From the cell containing the given text, extract its center point as [X, Y] coordinate. 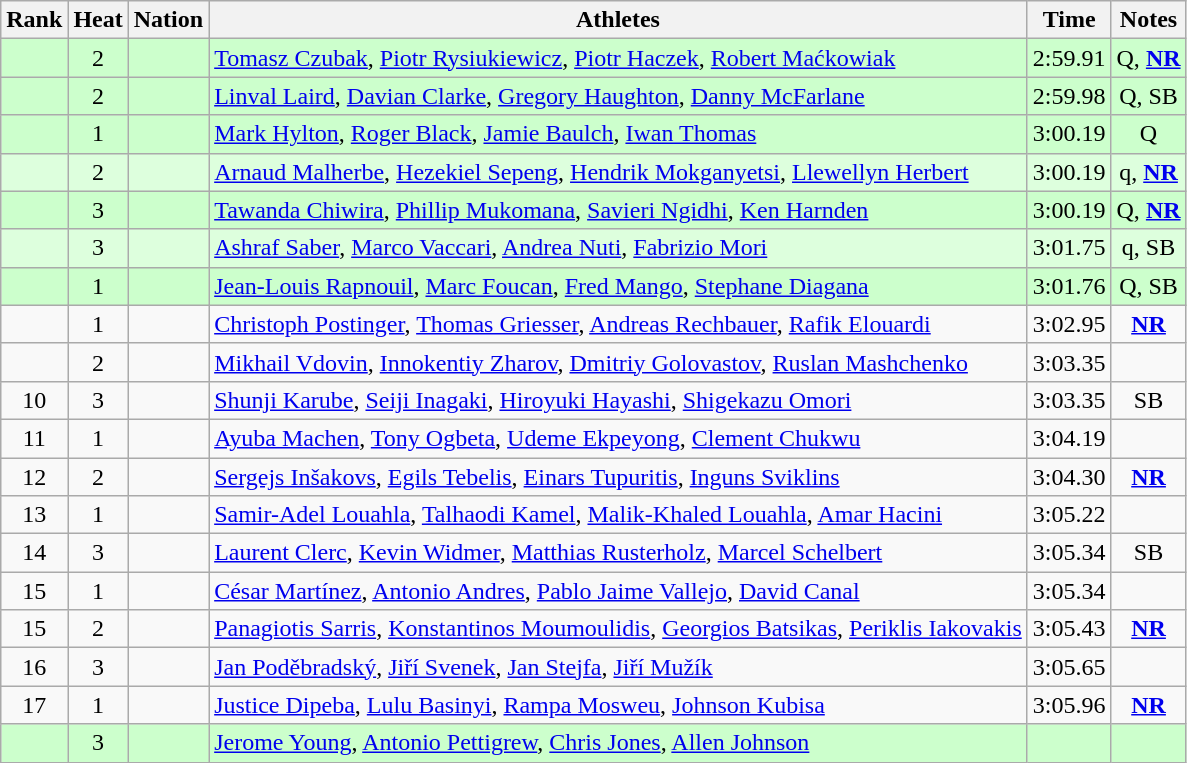
14 [34, 553]
Ayuba Machen, Tony Ogbeta, Udeme Ekpeyong, Clement Chukwu [618, 438]
17 [34, 705]
Tomasz Czubak, Piotr Rysiukiewicz, Piotr Haczek, Robert Maćkowiak [618, 58]
16 [34, 667]
Mark Hylton, Roger Black, Jamie Baulch, Iwan Thomas [618, 134]
Heat [98, 20]
Laurent Clerc, Kevin Widmer, Matthias Rusterholz, Marcel Schelbert [618, 553]
Sergejs Inšakovs, Egils Tebelis, Einars Tupuritis, Inguns Sviklins [618, 477]
Jan Poděbradský, Jiří Svenek, Jan Stejfa, Jiří Mužík [618, 667]
Athletes [618, 20]
11 [34, 438]
Arnaud Malherbe, Hezekiel Sepeng, Hendrik Mokganyetsi, Llewellyn Herbert [618, 172]
Christoph Postinger, Thomas Griesser, Andreas Rechbauer, Rafik Elouardi [618, 324]
Jerome Young, Antonio Pettigrew, Chris Jones, Allen Johnson [618, 743]
Q [1148, 134]
3:01.75 [1069, 248]
Notes [1148, 20]
Jean-Louis Rapnouil, Marc Foucan, Fred Mango, Stephane Diagana [618, 286]
13 [34, 515]
2:59.98 [1069, 96]
3:04.30 [1069, 477]
3:01.76 [1069, 286]
Shunji Karube, Seiji Inagaki, Hiroyuki Hayashi, Shigekazu Omori [618, 400]
Nation [168, 20]
Panagiotis Sarris, Konstantinos Moumoulidis, Georgios Batsikas, Periklis Iakovakis [618, 629]
3:05.96 [1069, 705]
3:05.65 [1069, 667]
3:05.22 [1069, 515]
12 [34, 477]
10 [34, 400]
Linval Laird, Davian Clarke, Gregory Haughton, Danny McFarlane [618, 96]
Ashraf Saber, Marco Vaccari, Andrea Nuti, Fabrizio Mori [618, 248]
q, SB [1148, 248]
3:02.95 [1069, 324]
Rank [34, 20]
Tawanda Chiwira, Phillip Mukomana, Savieri Ngidhi, Ken Harnden [618, 210]
Mikhail Vdovin, Innokentiy Zharov, Dmitriy Golovastov, Ruslan Mashchenko [618, 362]
Justice Dipeba, Lulu Basinyi, Rampa Mosweu, Johnson Kubisa [618, 705]
2:59.91 [1069, 58]
3:04.19 [1069, 438]
3:05.43 [1069, 629]
César Martínez, Antonio Andres, Pablo Jaime Vallejo, David Canal [618, 591]
Time [1069, 20]
q, NR [1148, 172]
Samir-Adel Louahla, Talhaodi Kamel, Malik-Khaled Louahla, Amar Hacini [618, 515]
